Extract the (X, Y) coordinate from the center of the cell holding the provided text.  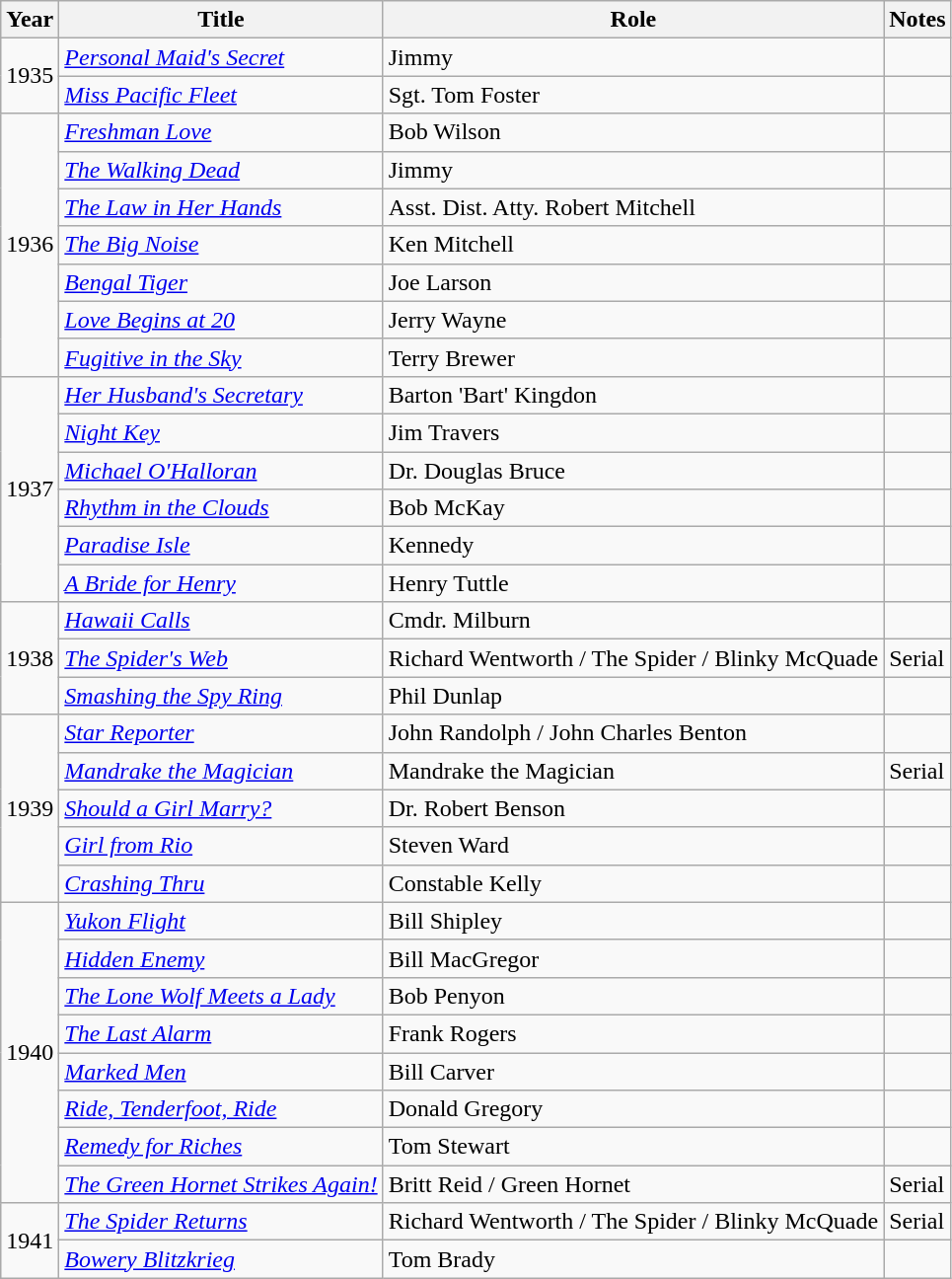
Frank Rogers (633, 1033)
Should a Girl Marry? (221, 808)
Bill Shipley (633, 921)
Hidden Enemy (221, 958)
Jim Travers (633, 432)
Kennedy (633, 546)
Ride, Tenderfoot, Ride (221, 1109)
Henry Tuttle (633, 583)
Ken Mitchell (633, 245)
The Green Hornet Strikes Again! (221, 1184)
Yukon Flight (221, 921)
The Spider Returns (221, 1222)
Asst. Dist. Atty. Robert Mitchell (633, 207)
Donald Gregory (633, 1109)
Bengal Tiger (221, 282)
Tom Stewart (633, 1147)
Terry Brewer (633, 357)
Constable Kelly (633, 883)
Barton 'Bart' Kingdon (633, 395)
The Spider's Web (221, 658)
The Lone Wolf Meets a Lady (221, 996)
Sgt. Tom Foster (633, 95)
Dr. Douglas Bruce (633, 471)
Title (221, 20)
1935 (30, 76)
Michael O'Halloran (221, 471)
The Walking Dead (221, 170)
1936 (30, 245)
1938 (30, 658)
Bill Carver (633, 1071)
Steven Ward (633, 846)
Bill MacGregor (633, 958)
Smashing the Spy Ring (221, 696)
Cmdr. Milburn (633, 621)
Night Key (221, 432)
Love Begins at 20 (221, 320)
The Last Alarm (221, 1033)
Her Husband's Secretary (221, 395)
1940 (30, 1052)
Phil Dunlap (633, 696)
Personal Maid's Secret (221, 57)
Rhythm in the Clouds (221, 508)
Crashing Thru (221, 883)
Fugitive in the Sky (221, 357)
A Bride for Henry (221, 583)
Remedy for Riches (221, 1147)
Hawaii Calls (221, 621)
Star Reporter (221, 733)
Bob Wilson (633, 132)
1937 (30, 489)
Bob Penyon (633, 996)
Miss Pacific Fleet (221, 95)
The Law in Her Hands (221, 207)
Bob McKay (633, 508)
Notes (917, 20)
Jerry Wayne (633, 320)
Freshman Love (221, 132)
Year (30, 20)
John Randolph / John Charles Benton (633, 733)
Marked Men (221, 1071)
Dr. Robert Benson (633, 808)
Tom Brady (633, 1259)
1939 (30, 808)
Girl from Rio (221, 846)
The Big Noise (221, 245)
Bowery Blitzkrieg (221, 1259)
1941 (30, 1241)
Role (633, 20)
Britt Reid / Green Hornet (633, 1184)
Paradise Isle (221, 546)
Joe Larson (633, 282)
